Capture the cell that displays the provided text and extract its (x, y) central coordinate. 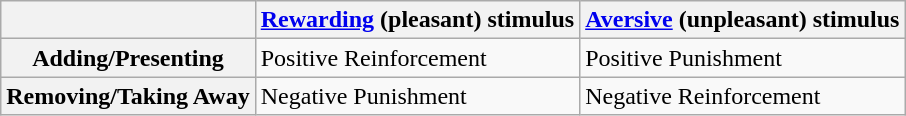
Positive Punishment (742, 58)
Rewarding (pleasant) stimulus (417, 20)
Removing/Taking Away (128, 96)
Positive Reinforcement (417, 58)
Aversive (unpleasant) stimulus (742, 20)
Negative Reinforcement (742, 96)
Adding/Presenting (128, 58)
Negative Punishment (417, 96)
